From the cell containing the given text, extract its center point as [x, y] coordinate. 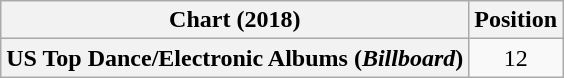
12 [516, 58]
US Top Dance/Electronic Albums (Billboard) [235, 58]
Position [516, 20]
Chart (2018) [235, 20]
